Scan for the cell matching the given text and deliver its (x, y) coordinate at center. 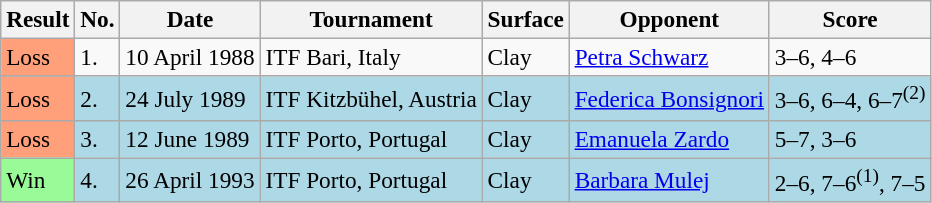
12 June 1989 (190, 139)
Win (38, 180)
Date (190, 19)
Tournament (371, 19)
3–6, 4–6 (850, 57)
2–6, 7–6(1), 7–5 (850, 180)
Barbara Mulej (669, 180)
ITF Bari, Italy (371, 57)
2. (98, 98)
5–7, 3–6 (850, 139)
3–6, 6–4, 6–7(2) (850, 98)
Surface (526, 19)
Petra Schwarz (669, 57)
Score (850, 19)
26 April 1993 (190, 180)
ITF Kitzbühel, Austria (371, 98)
24 July 1989 (190, 98)
Opponent (669, 19)
1. (98, 57)
Federica Bonsignori (669, 98)
Emanuela Zardo (669, 139)
No. (98, 19)
4. (98, 180)
10 April 1988 (190, 57)
3. (98, 139)
Result (38, 19)
